Provide the (x, y) coordinate of the cell's center where the given text is located.  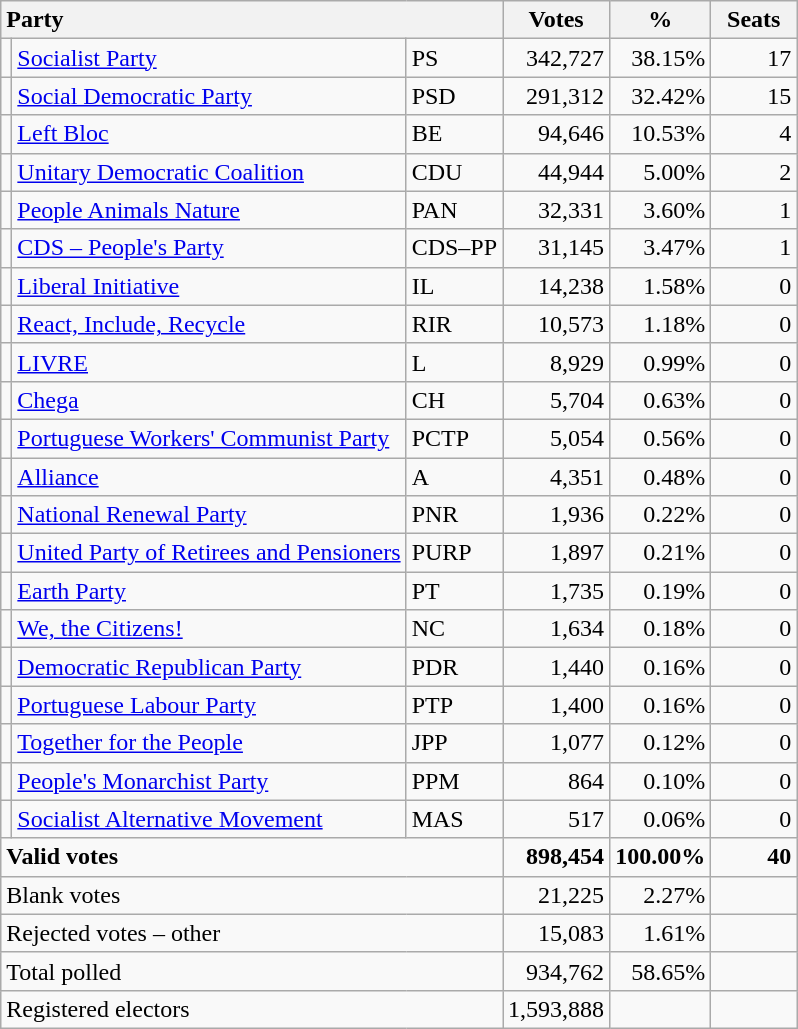
% (660, 20)
Liberal Initiative (209, 286)
LIVRE (209, 362)
People Animals Nature (209, 210)
40 (754, 857)
5,054 (556, 438)
PT (454, 591)
RIR (454, 324)
0.06% (660, 819)
864 (556, 781)
Votes (556, 20)
0.99% (660, 362)
Socialist Party (209, 58)
31,145 (556, 248)
0.56% (660, 438)
Portuguese Labour Party (209, 705)
32,331 (556, 210)
38.15% (660, 58)
Seats (754, 20)
PTP (454, 705)
We, the Citizens! (209, 629)
NC (454, 629)
0.10% (660, 781)
1,735 (556, 591)
934,762 (556, 971)
1,593,888 (556, 1009)
5,704 (556, 400)
1.58% (660, 286)
100.00% (660, 857)
JPP (454, 743)
A (454, 477)
Chega (209, 400)
National Renewal Party (209, 515)
1,936 (556, 515)
1.61% (660, 933)
3.60% (660, 210)
517 (556, 819)
Earth Party (209, 591)
CDS–PP (454, 248)
1,440 (556, 667)
898,454 (556, 857)
94,646 (556, 134)
PAN (454, 210)
0.63% (660, 400)
1,897 (556, 553)
21,225 (556, 895)
342,727 (556, 58)
CDU (454, 172)
PPM (454, 781)
0.22% (660, 515)
React, Include, Recycle (209, 324)
Blank votes (252, 895)
10,573 (556, 324)
1,077 (556, 743)
Rejected votes – other (252, 933)
14,238 (556, 286)
Socialist Alternative Movement (209, 819)
Unitary Democratic Coalition (209, 172)
Portuguese Workers' Communist Party (209, 438)
15 (754, 96)
17 (754, 58)
58.65% (660, 971)
0.18% (660, 629)
Total polled (252, 971)
32.42% (660, 96)
PS (454, 58)
Social Democratic Party (209, 96)
PDR (454, 667)
Registered electors (252, 1009)
Party (252, 20)
PNR (454, 515)
Valid votes (252, 857)
CDS – People's Party (209, 248)
4 (754, 134)
15,083 (556, 933)
PSD (454, 96)
1,634 (556, 629)
0.19% (660, 591)
Democratic Republican Party (209, 667)
1,400 (556, 705)
IL (454, 286)
Left Bloc (209, 134)
Together for the People (209, 743)
2.27% (660, 895)
0.12% (660, 743)
People's Monarchist Party (209, 781)
PURP (454, 553)
3.47% (660, 248)
4,351 (556, 477)
5.00% (660, 172)
8,929 (556, 362)
2 (754, 172)
Alliance (209, 477)
0.48% (660, 477)
BE (454, 134)
10.53% (660, 134)
44,944 (556, 172)
L (454, 362)
CH (454, 400)
1.18% (660, 324)
United Party of Retirees and Pensioners (209, 553)
0.21% (660, 553)
PCTP (454, 438)
291,312 (556, 96)
MAS (454, 819)
